Return (X, Y) of the center of cell containing provided text 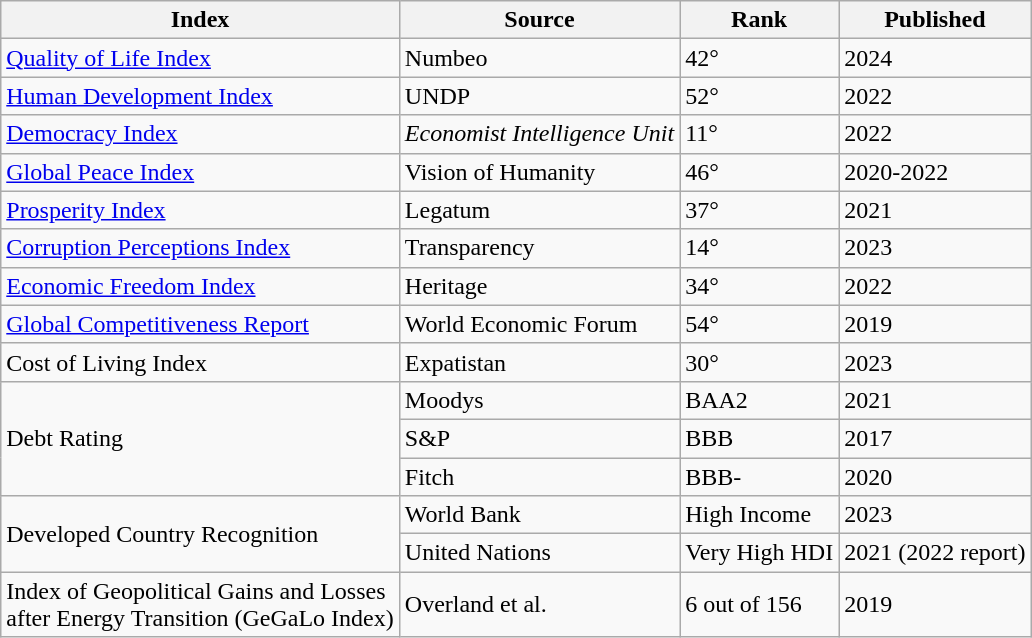
BAA2 (760, 400)
42° (760, 58)
United Nations (539, 553)
Quality of Life Index (200, 58)
Economist Intelligence Unit (539, 134)
Cost of Living Index (200, 362)
Moodys (539, 400)
2021 (2022 report) (935, 553)
Global Competitiveness Report (200, 324)
Very High HDI (760, 553)
Rank (760, 20)
Index of Geopolitical Gains and Lossesafter Energy Transition (GeGaLo Index) (200, 604)
World Economic Forum (539, 324)
2020-2022 (935, 172)
Global Peace Index (200, 172)
Numbeo (539, 58)
BBB- (760, 477)
Source (539, 20)
2017 (935, 438)
BBB (760, 438)
Expatistan (539, 362)
Democracy Index (200, 134)
52° (760, 96)
Corruption Perceptions Index (200, 248)
Published (935, 20)
11° (760, 134)
UNDP (539, 96)
Index (200, 20)
Debt Rating (200, 438)
Developed Country Recognition (200, 534)
Transparency (539, 248)
54° (760, 324)
Legatum (539, 210)
2020 (935, 477)
30° (760, 362)
World Bank (539, 515)
Heritage (539, 286)
Vision of Humanity (539, 172)
High Income (760, 515)
46° (760, 172)
34° (760, 286)
Human Development Index (200, 96)
Overland et al. (539, 604)
37° (760, 210)
Fitch (539, 477)
6 out of 156 (760, 604)
14° (760, 248)
S&P (539, 438)
Prosperity Index (200, 210)
2024 (935, 58)
Economic Freedom Index (200, 286)
